Pinpoint the cell where the given text exists, returning its [x, y] midpoint coordinate. 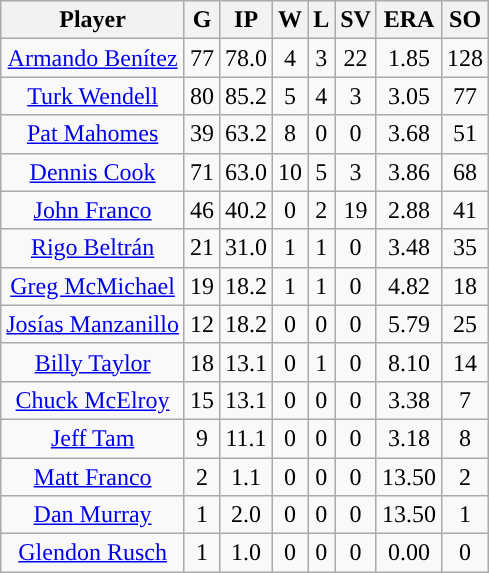
35 [466, 248]
G [202, 20]
Josías Manzanillo [93, 324]
3.38 [408, 400]
25 [466, 324]
Armando Benítez [93, 58]
11.1 [246, 438]
2.88 [408, 210]
14 [466, 362]
5.79 [408, 324]
39 [202, 134]
ERA [408, 20]
80 [202, 96]
1.0 [246, 553]
Chuck McElroy [93, 400]
Pat Mahomes [93, 134]
4.82 [408, 286]
41 [466, 210]
40.2 [246, 210]
1.85 [408, 58]
68 [466, 172]
71 [202, 172]
L [322, 20]
3.18 [408, 438]
Billy Taylor [93, 362]
W [290, 20]
7 [466, 400]
8.10 [408, 362]
1.1 [246, 477]
2.0 [246, 515]
21 [202, 248]
John Franco [93, 210]
46 [202, 210]
SV [356, 20]
10 [290, 172]
IP [246, 20]
63.2 [246, 134]
Dennis Cook [93, 172]
3.68 [408, 134]
15 [202, 400]
12 [202, 324]
85.2 [246, 96]
Glendon Rusch [93, 553]
Jeff Tam [93, 438]
SO [466, 20]
Player [93, 20]
0.00 [408, 553]
Rigo Beltrán [93, 248]
Dan Murray [93, 515]
128 [466, 58]
Turk Wendell [93, 96]
31.0 [246, 248]
9 [202, 438]
78.0 [246, 58]
Greg McMichael [93, 286]
63.0 [246, 172]
3.05 [408, 96]
3.48 [408, 248]
22 [356, 58]
Matt Franco [93, 477]
51 [466, 134]
3.86 [408, 172]
